Identify which cell holds the provided text, then report its [X, Y] central coordinate. 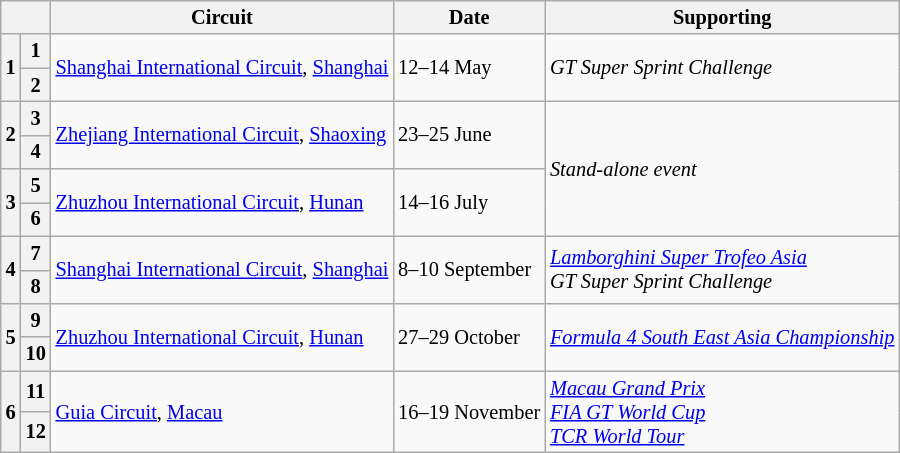
Guia Circuit, Macau [222, 412]
7 [36, 253]
GT Super Sprint Challenge [722, 68]
Date [469, 17]
Stand-alone event [722, 168]
27–29 October [469, 336]
Circuit [222, 17]
14–16 July [469, 202]
Lamborghini Super Trofeo AsiaGT Super Sprint Challenge [722, 270]
Zhejiang International Circuit, Shaoxing [222, 134]
11 [36, 392]
9 [36, 320]
10 [36, 354]
Macau Grand PrixFIA GT World CupTCR World Tour [722, 412]
Supporting [722, 17]
8 [36, 287]
12 [36, 432]
Formula 4 South East Asia Championship [722, 336]
16–19 November [469, 412]
8–10 September [469, 270]
12–14 May [469, 68]
23–25 June [469, 134]
